From the cell containing the given text, extract its center point as [X, Y] coordinate. 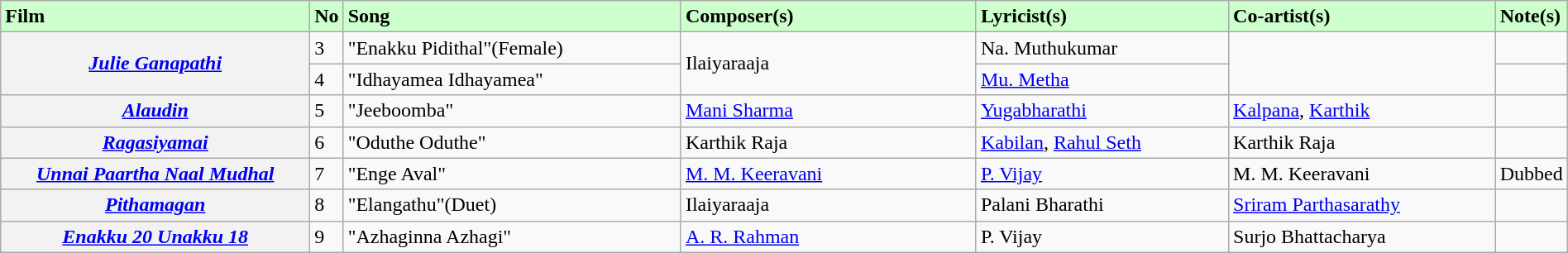
Film [155, 17]
Kalpana, Karthik [1363, 111]
8 [327, 205]
Composer(s) [829, 17]
"Oduthe Oduthe" [512, 142]
4 [327, 79]
No [327, 17]
"Azhaginna Azhagi" [512, 236]
Surjo Bhattacharya [1363, 236]
Unnai Paartha Naal Mudhal [155, 174]
7 [327, 174]
3 [327, 48]
Note(s) [1532, 17]
Mu. Metha [1102, 79]
9 [327, 236]
Na. Muthukumar [1102, 48]
Palani Bharathi [1102, 205]
Co-artist(s) [1363, 17]
"Elangathu"(Duet) [512, 205]
Ragasiyamai [155, 142]
"Enakku Pidithal"(Female) [512, 48]
A. R. Rahman [829, 236]
Lyricist(s) [1102, 17]
Julie Ganapathi [155, 64]
Alaudin [155, 111]
Kabilan, Rahul Seth [1102, 142]
Pithamagan [155, 205]
Dubbed [1532, 174]
5 [327, 111]
"Idhayamea Idhayamea" [512, 79]
Enakku 20 Unakku 18 [155, 236]
Song [512, 17]
Sriram Parthasarathy [1363, 205]
Yugabharathi [1102, 111]
"Jeeboomba" [512, 111]
6 [327, 142]
"Enge Aval" [512, 174]
Mani Sharma [829, 111]
